Find where the given text appears and provide that cell's center as (x, y) coordinate. 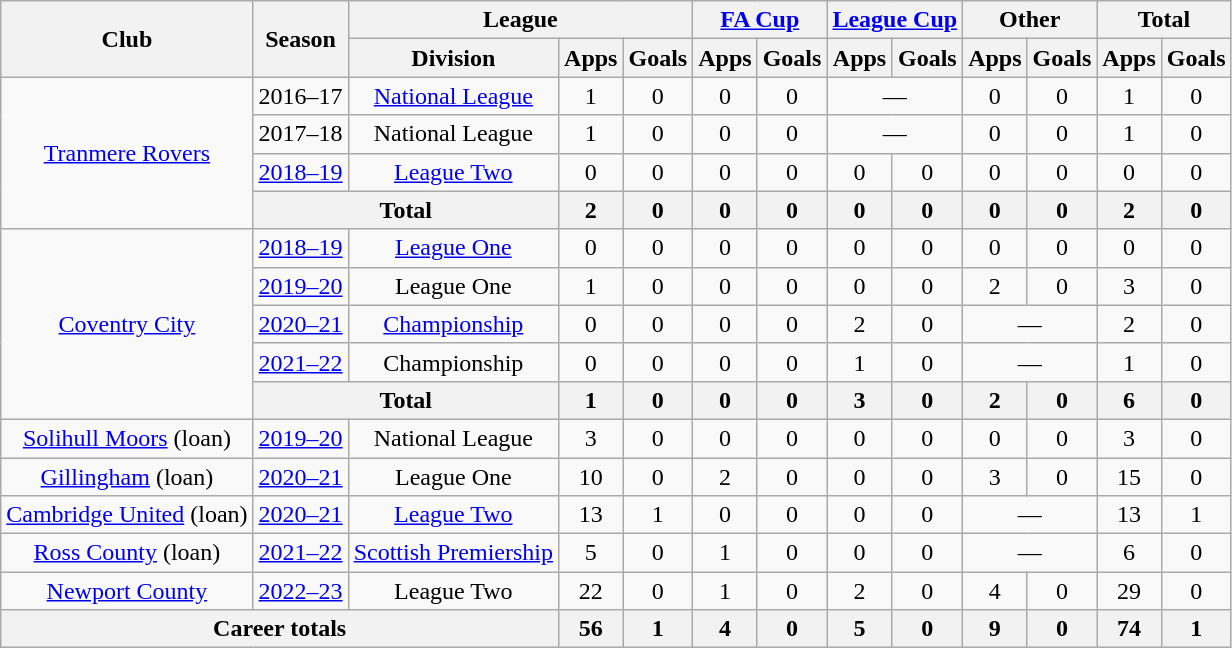
Season (300, 39)
2022–23 (300, 591)
League Cup (895, 20)
15 (1129, 477)
League (520, 20)
Tranmere Rovers (127, 153)
9 (995, 629)
FA Cup (760, 20)
Cambridge United (loan) (127, 515)
Newport County (127, 591)
Ross County (loan) (127, 553)
Coventry City (127, 324)
2017–18 (300, 134)
Gillingham (loan) (127, 477)
Division (453, 58)
Other (1030, 20)
Club (127, 39)
Solihull Moors (loan) (127, 438)
56 (591, 629)
Scottish Premiership (453, 553)
74 (1129, 629)
10 (591, 477)
2016–17 (300, 96)
29 (1129, 591)
22 (591, 591)
Career totals (280, 629)
